Find where the given text appears and provide that cell's center as [x, y] coordinate. 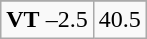
VT –2.5 [47, 20]
40.5 [120, 20]
